Find where the given text appears and provide that cell's center as [X, Y] coordinate. 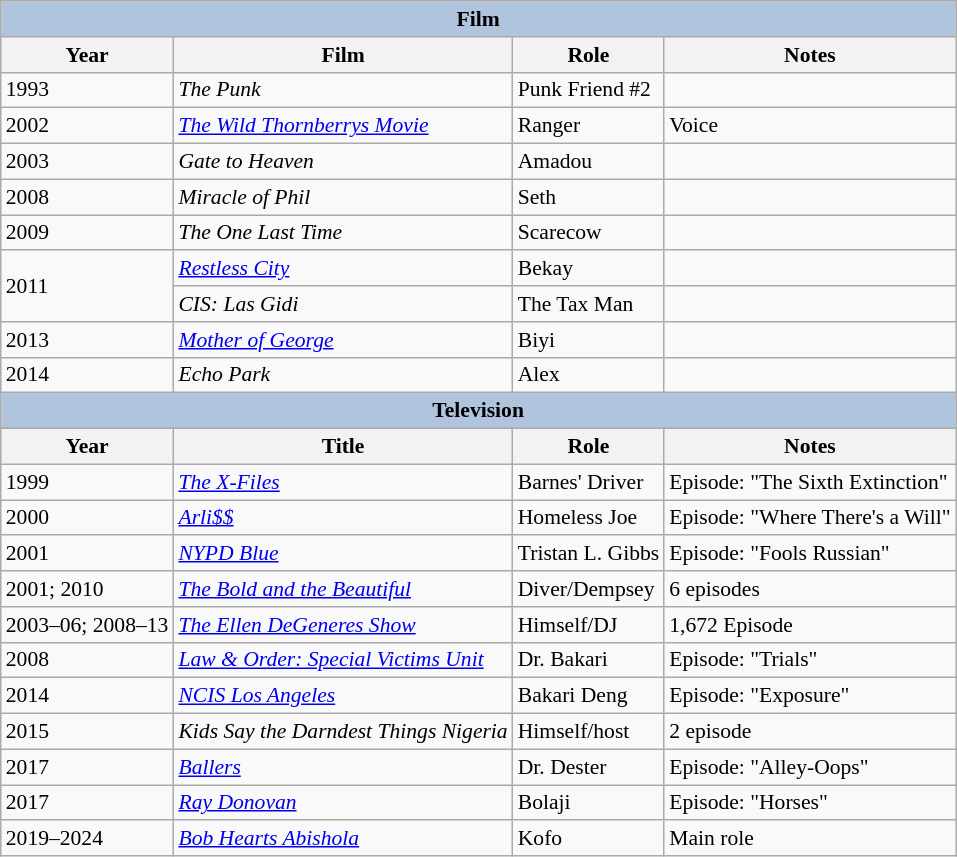
Mother of George [342, 340]
Gate to Heaven [342, 162]
The Punk [342, 90]
Echo Park [342, 375]
Biyi [588, 340]
Episode: "Exposure" [810, 696]
Episode: "The Sixth Extinction" [810, 482]
1993 [88, 90]
The Bold and the Beautiful [342, 589]
Ray Donovan [342, 803]
2001; 2010 [88, 589]
2 episode [810, 732]
Kofo [588, 839]
2003 [88, 162]
Amadou [588, 162]
Himself/host [588, 732]
Tristan L. Gibbs [588, 554]
6 episodes [810, 589]
2013 [88, 340]
2015 [88, 732]
Homeless Joe [588, 518]
Kids Say the Darndest Things Nigeria [342, 732]
1,672 Episode [810, 625]
NCIS Los Angeles [342, 696]
Barnes' Driver [588, 482]
Alex [588, 375]
Ballers [342, 767]
Dr. Dester [588, 767]
2019–2024 [88, 839]
Seth [588, 197]
Restless City [342, 269]
Miracle of Phil [342, 197]
Ranger [588, 126]
Himself/DJ [588, 625]
Episode: "Alley-Oops" [810, 767]
Law & Order: Special Victims Unit [342, 660]
2002 [88, 126]
Title [342, 447]
Scarecow [588, 233]
2001 [88, 554]
Episode: "Horses" [810, 803]
2000 [88, 518]
Bekay [588, 269]
Episode: "Where There's a Will" [810, 518]
The X-Files [342, 482]
The Wild Thornberrys Movie [342, 126]
Episode: "Trials" [810, 660]
Bakari Deng [588, 696]
Voice [810, 126]
Bolaji [588, 803]
Bob Hearts Abishola [342, 839]
Dr. Bakari [588, 660]
The Ellen DeGeneres Show [342, 625]
Arli$$ [342, 518]
The One Last Time [342, 233]
Episode: "Fools Russian" [810, 554]
2009 [88, 233]
1999 [88, 482]
Diver/Dempsey [588, 589]
2011 [88, 286]
Punk Friend #2 [588, 90]
NYPD Blue [342, 554]
The Tax Man [588, 304]
CIS: Las Gidi [342, 304]
Main role [810, 839]
Television [478, 411]
2003–06; 2008–13 [88, 625]
